Output the (X, Y) coordinate of the center of the cell containing the given text.  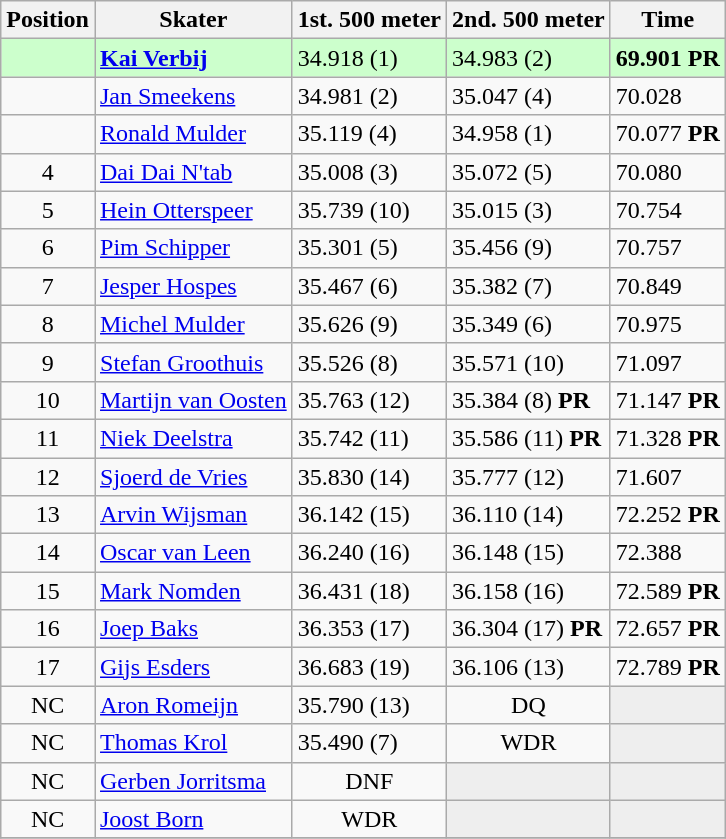
35.739 (10) (369, 210)
Oscar van Leen (193, 553)
70.849 (668, 286)
34.983 (2) (529, 58)
71.607 (668, 477)
13 (48, 515)
11 (48, 438)
35.301 (5) (369, 248)
14 (48, 553)
35.467 (6) (369, 286)
36.158 (16) (529, 591)
36.110 (14) (529, 515)
70.757 (668, 248)
70.077 PR (668, 134)
17 (48, 667)
Dai Dai N'tab (193, 172)
72.388 (668, 553)
35.571 (10) (529, 362)
70.028 (668, 96)
36.431 (18) (369, 591)
Sjoerd de Vries (193, 477)
72.789 PR (668, 667)
Skater (193, 20)
7 (48, 286)
35.119 (4) (369, 134)
Jan Smeekens (193, 96)
6 (48, 248)
34.958 (1) (529, 134)
Hein Otterspeer (193, 210)
9 (48, 362)
Niek Deelstra (193, 438)
70.080 (668, 172)
Time (668, 20)
35.742 (11) (369, 438)
35.586 (11) PR (529, 438)
Arvin Wijsman (193, 515)
Martijn van Oosten (193, 400)
8 (48, 324)
35.072 (5) (529, 172)
Aron Romeijn (193, 705)
Ronald Mulder (193, 134)
36.240 (16) (369, 553)
36.353 (17) (369, 629)
16 (48, 629)
72.589 PR (668, 591)
Kai Verbij (193, 58)
69.901 PR (668, 58)
35.777 (12) (529, 477)
Jesper Hospes (193, 286)
DNF (369, 781)
Joep Baks (193, 629)
36.683 (19) (369, 667)
Mark Nomden (193, 591)
36.148 (15) (529, 553)
4 (48, 172)
35.626 (9) (369, 324)
71.097 (668, 362)
12 (48, 477)
71.147 PR (668, 400)
72.252 PR (668, 515)
70.975 (668, 324)
35.349 (6) (529, 324)
36.106 (13) (529, 667)
35.790 (13) (369, 705)
Gerben Jorritsma (193, 781)
10 (48, 400)
35.047 (4) (529, 96)
70.754 (668, 210)
35.384 (8) PR (529, 400)
35.015 (3) (529, 210)
34.981 (2) (369, 96)
35.382 (7) (529, 286)
72.657 PR (668, 629)
DQ (529, 705)
71.328 PR (668, 438)
Pim Schipper (193, 248)
36.142 (15) (369, 515)
1st. 500 meter (369, 20)
Position (48, 20)
35.763 (12) (369, 400)
5 (48, 210)
35.008 (3) (369, 172)
Gijs Esders (193, 667)
Thomas Krol (193, 743)
36.304 (17) PR (529, 629)
Joost Born (193, 819)
Michel Mulder (193, 324)
34.918 (1) (369, 58)
35.490 (7) (369, 743)
35.526 (8) (369, 362)
35.830 (14) (369, 477)
35.456 (9) (529, 248)
2nd. 500 meter (529, 20)
15 (48, 591)
Stefan Groothuis (193, 362)
